Capture the cell that displays the provided text and extract its (X, Y) central coordinate. 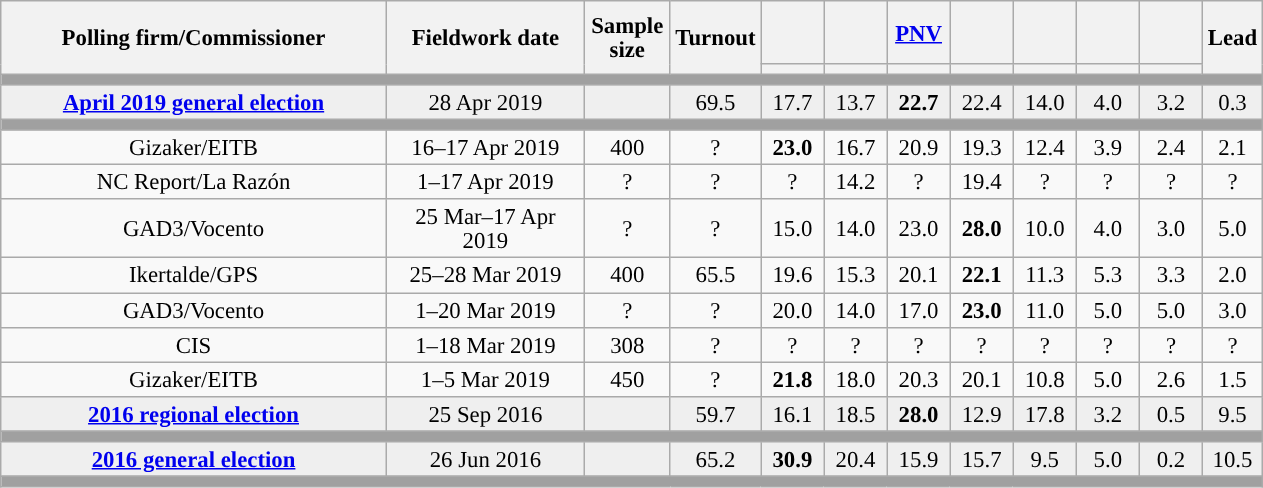
12.9 (982, 414)
CIS (194, 344)
308 (627, 344)
18.0 (856, 380)
Lead (1232, 38)
0.5 (1170, 414)
1–17 Apr 2019 (485, 182)
10.8 (1044, 380)
17.8 (1044, 414)
April 2019 general election (194, 102)
65.2 (716, 460)
1–5 Mar 2019 (485, 380)
NC Report/La Razón (194, 182)
25 Sep 2016 (485, 414)
2016 regional election (194, 414)
2.4 (1170, 148)
20.4 (856, 460)
22.4 (982, 102)
19.3 (982, 148)
69.5 (716, 102)
19.4 (982, 182)
450 (627, 380)
2016 general election (194, 460)
0.3 (1232, 102)
1–18 Mar 2019 (485, 344)
10.0 (1044, 230)
16.7 (856, 148)
Fieldwork date (485, 38)
3.9 (1108, 148)
1.5 (1232, 380)
65.5 (716, 276)
2.1 (1232, 148)
22.1 (982, 276)
18.5 (856, 414)
Polling firm/Commissioner (194, 38)
26 Jun 2016 (485, 460)
14.2 (856, 182)
11.0 (1044, 310)
PNV (918, 32)
16.1 (792, 414)
2.6 (1170, 380)
13.7 (856, 102)
59.7 (716, 414)
20.9 (918, 148)
16–17 Apr 2019 (485, 148)
17.0 (918, 310)
15.3 (856, 276)
5.3 (1108, 276)
10.5 (1232, 460)
0.2 (1170, 460)
1–20 Mar 2019 (485, 310)
19.6 (792, 276)
Turnout (716, 38)
2.0 (1232, 276)
Sample size (627, 38)
25 Mar–17 Apr 2019 (485, 230)
11.3 (1044, 276)
28 Apr 2019 (485, 102)
25–28 Mar 2019 (485, 276)
17.7 (792, 102)
22.7 (918, 102)
15.0 (792, 230)
15.7 (982, 460)
Ikertalde/GPS (194, 276)
21.8 (792, 380)
12.4 (1044, 148)
15.9 (918, 460)
30.9 (792, 460)
3.3 (1170, 276)
20.3 (918, 380)
20.0 (792, 310)
